Search for the cell housing the specified text and yield its (x, y) center coordinate. 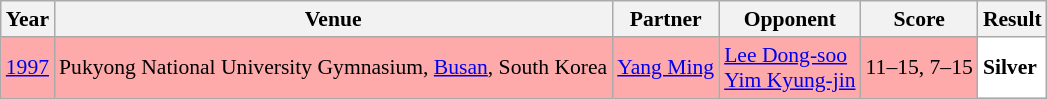
Lee Dong-soo Yim Kyung-jin (790, 68)
Silver (1012, 68)
Partner (666, 19)
Venue (333, 19)
Result (1012, 19)
Score (920, 19)
Opponent (790, 19)
Year (28, 19)
11–15, 7–15 (920, 68)
Yang Ming (666, 68)
Pukyong National University Gymnasium, Busan, South Korea (333, 68)
1997 (28, 68)
